Detect which cell encompasses the target text, then output its [X, Y] center coordinate. 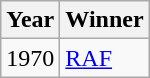
1970 [30, 58]
RAF [104, 58]
Winner [104, 20]
Year [30, 20]
